Extract the [X, Y] coordinate from the center of the cell holding the provided text.  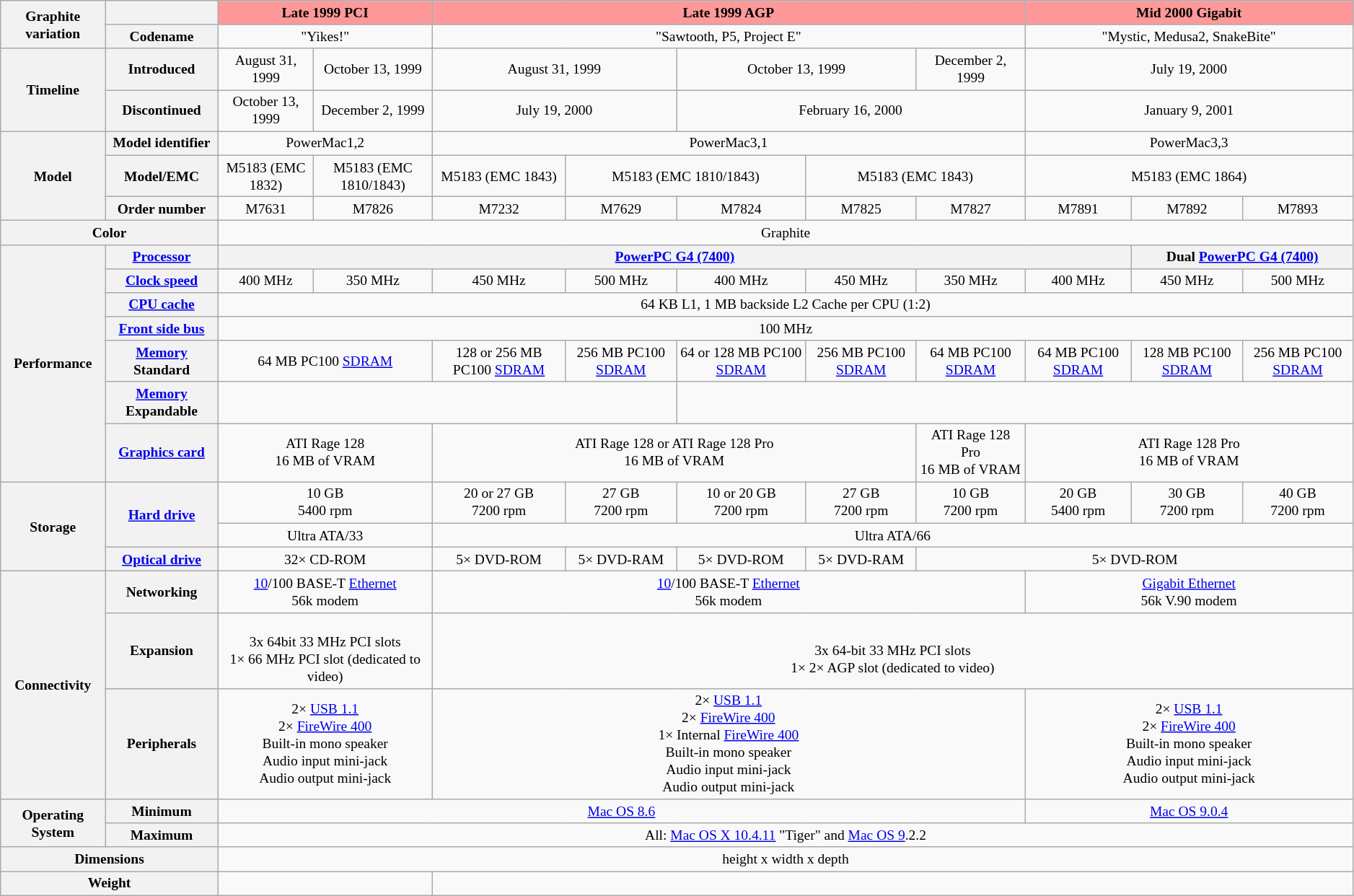
Color [110, 232]
"Sawtooth, P5, Project E" [729, 36]
32× CD-ROM [325, 560]
M7827 [970, 208]
128 MB PC100 SDRAM [1187, 361]
February 16, 2000 [851, 111]
Introduced [162, 69]
100 MHz [785, 329]
ATI Rage 128 or ATI Rage 128 Pro16 MB of VRAM [674, 453]
M5183 (EMC 1864) [1189, 176]
40 GB7200 rpm [1298, 502]
Mac OS 9.0.4 [1189, 811]
10 GB7200 rpm [970, 502]
M7631 [265, 208]
Graphics card [162, 453]
January 9, 2001 [1189, 111]
10 GB5400 rpm [325, 502]
Late 1999 PCI [325, 13]
"Mystic, Medusa2, SnakeBite" [1189, 36]
2× USB 1.12× FireWire 4001× Internal FireWire 400Built-in mono speakerAudio input mini-jackAudio output mini-jack [729, 743]
CPU cache [162, 304]
Memory Standard [162, 361]
30 GB7200 rpm [1187, 502]
M5183 (EMC 1832) [265, 176]
Timeline [53, 89]
Late 1999 AGP [729, 13]
Model/EMC [162, 176]
Gigabit Ethernet56k V.90 modem [1189, 592]
64 KB L1, 1 MB backside L2 Cache per CPU (1:2) [785, 304]
M7891 [1078, 208]
Processor [162, 257]
ATI Rage 12816 MB of VRAM [325, 453]
Mac OS 8.6 [621, 811]
height x width x depth [785, 858]
Mid 2000 Gigabit [1189, 13]
128 or 256 MB PC100 SDRAM [499, 361]
Model identifier [162, 143]
Front side bus [162, 329]
M7892 [1187, 208]
10 or 20 GB7200 rpm [742, 502]
Minimum [162, 811]
20 GB5400 rpm [1078, 502]
Networking [162, 592]
PowerMac3,1 [729, 143]
Hard drive [162, 515]
3x 64-bit 33 MHz PCI slots1× 2× AGP slot (dedicated to video) [893, 651]
Order number [162, 208]
Operating System [53, 824]
Graphite [785, 232]
Memory Expandable [162, 403]
64 or 128 MB PC100 SDRAM [742, 361]
PowerMac3,3 [1189, 143]
Dimensions [110, 858]
Expansion [162, 651]
M7629 [621, 208]
Optical drive [162, 560]
3x 64bit 33 MHz PCI slots1× 66 MHz PCI slot (dedicated to video) [325, 651]
Weight [110, 883]
PowerPC G4 (7400) [674, 257]
M7232 [499, 208]
Ultra ATA/33 [325, 535]
M7825 [861, 208]
"Yikes!" [325, 36]
M7826 [373, 208]
Peripherals [162, 743]
Dual PowerPC G4 (7400) [1242, 257]
Clock speed [162, 280]
Performance [53, 364]
Codename [162, 36]
Maximum [162, 835]
Discontinued [162, 111]
M7824 [742, 208]
M7893 [1298, 208]
PowerMac1,2 [325, 143]
Graphite variation [53, 25]
Model [53, 176]
Ultra ATA/66 [893, 535]
Storage [53, 527]
All: Mac OS X 10.4.11 "Tiger" and Mac OS 9.2.2 [785, 835]
20 or 27 GB7200 rpm [499, 502]
Connectivity [53, 685]
